Provide the [X, Y] coordinate of the cell's center where the given text is located.  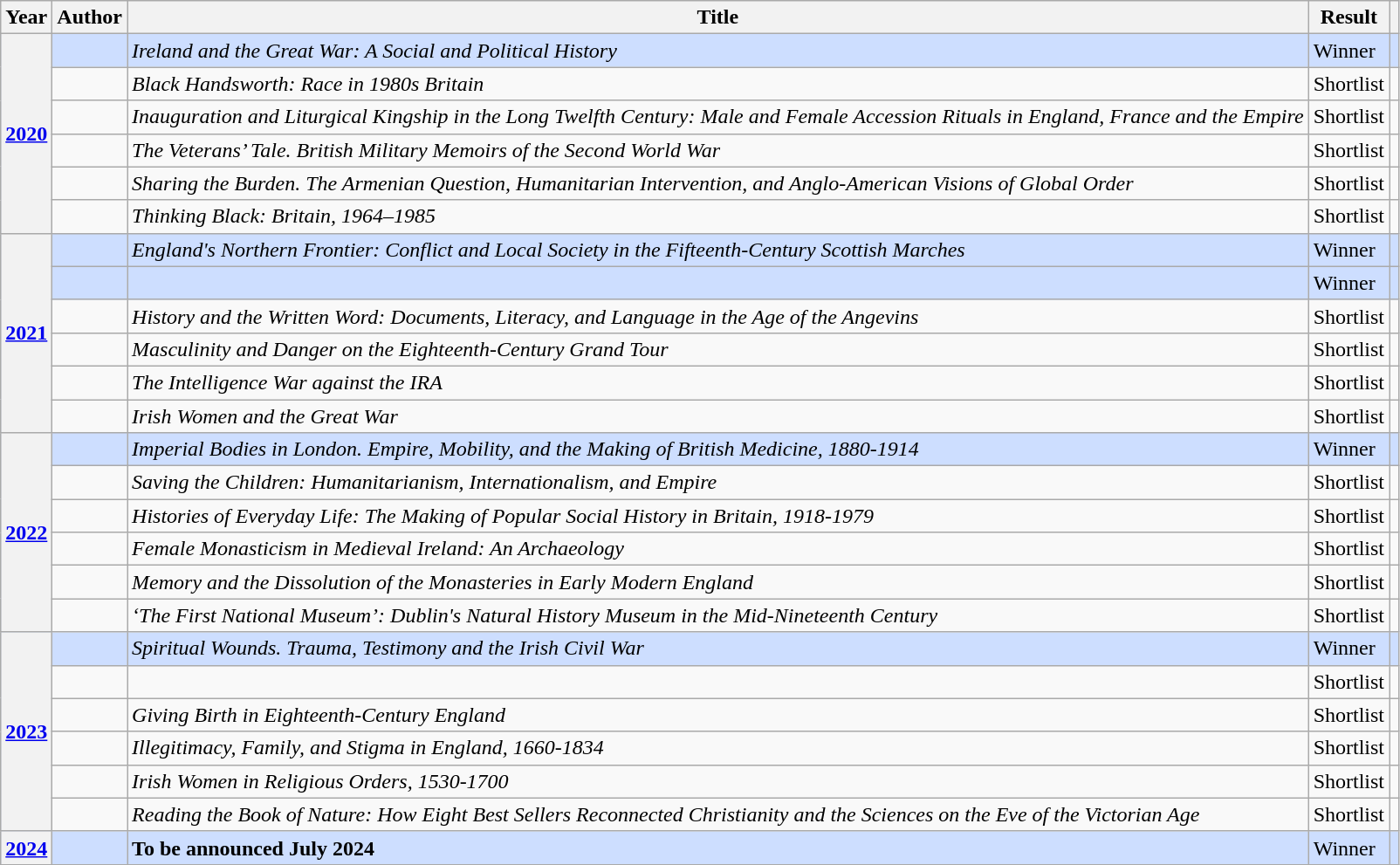
Reading the Book of Nature: How Eight Best Sellers Reconnected Christianity and the Sciences on the Eve of the Victorian Age [718, 814]
2022 [26, 532]
History and the Written Word: Documents, Literacy, and Language in the Age of the Angevins [718, 316]
2023 [26, 731]
Result [1349, 17]
To be announced July 2024 [718, 848]
Year [26, 17]
England's Northern Frontier: Conflict and Local Society in the Fifteenth-Century Scottish Marches [718, 250]
Illegitimacy, Family, and Stigma in England, 1660-1834 [718, 748]
Author [90, 17]
2020 [26, 134]
2021 [26, 333]
Giving Birth in Eighteenth-Century England [718, 715]
‘The First National Museum’: Dublin's Natural History Museum in the Mid-Nineteenth Century [718, 615]
Saving the Children: Humanitarianism, Internationalism, and Empire [718, 483]
Black Handsworth: Race in 1980s Britain [718, 84]
Memory and the Dissolution of the Monasteries in Early Modern England [718, 582]
The Intelligence War against the IRA [718, 382]
Thinking Black: Britain, 1964–1985 [718, 216]
Imperial Bodies in London. Empire, Mobility, and the Making of British Medicine, 1880-1914 [718, 450]
Sharing the Burden. The Armenian Question, Humanitarian Intervention, and Anglo-American Visions of Global Order [718, 183]
Irish Women in Religious Orders, 1530-1700 [718, 781]
Histories of Everyday Life: The Making of Popular Social History in Britain, 1918-1979 [718, 516]
Title [718, 17]
Female Monasticism in Medieval Ireland: An Archaeology [718, 549]
Spiritual Wounds. Trauma, Testimony and the Irish Civil War [718, 649]
Masculinity and Danger on the Eighteenth-Century Grand Tour [718, 349]
2024 [26, 848]
Inauguration and Liturgical Kingship in the Long Twelfth Century: Male and Female Accession Rituals in England, France and the Empire [718, 117]
Ireland and the Great War: A Social and Political History [718, 51]
The Veterans’ Tale. British Military Memoirs of the Second World War [718, 150]
Irish Women and the Great War [718, 416]
